Scan for the cell matching the given text and deliver its [X, Y] coordinate at center. 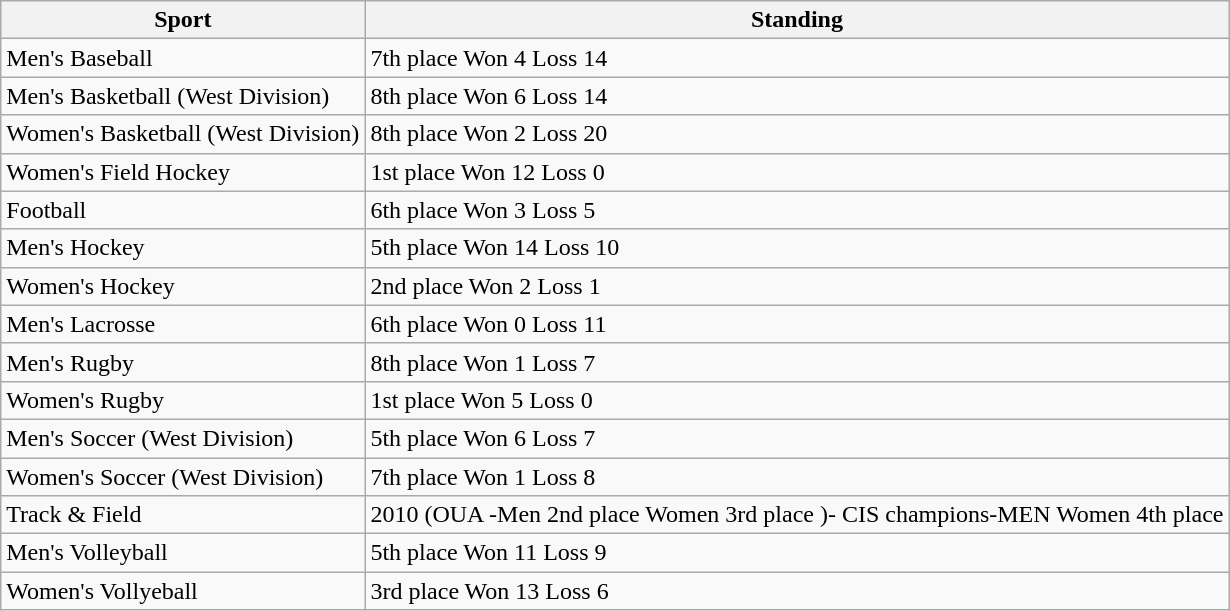
2010 (OUA -Men 2nd place Women 3rd place )- CIS champions-MEN Women 4th place [797, 515]
7th place Won 4 Loss 14 [797, 58]
2nd place Won 2 Loss 1 [797, 286]
Football [183, 210]
Men's Rugby [183, 362]
Women's Vollyeball [183, 591]
Women's Basketball (West Division) [183, 134]
Men's Basketball (West Division) [183, 96]
6th place Won 0 Loss 11 [797, 324]
Men's Hockey [183, 248]
7th place Won 1 Loss 8 [797, 477]
Men's Soccer (West Division) [183, 438]
Men's Lacrosse [183, 324]
Women's Field Hockey [183, 172]
8th place Won 2 Loss 20 [797, 134]
Women's Soccer (West Division) [183, 477]
Standing [797, 20]
1st place Won 5 Loss 0 [797, 400]
1st place Won 12 Loss 0 [797, 172]
Women's Hockey [183, 286]
3rd place Won 13 Loss 6 [797, 591]
Men's Baseball [183, 58]
8th place Won 6 Loss 14 [797, 96]
Track & Field [183, 515]
5th place Won 14 Loss 10 [797, 248]
Men's Volleyball [183, 553]
6th place Won 3 Loss 5 [797, 210]
5th place Won 6 Loss 7 [797, 438]
Women's Rugby [183, 400]
Sport [183, 20]
8th place Won 1 Loss 7 [797, 362]
5th place Won 11 Loss 9 [797, 553]
